Detect which cell encompasses the target text, then output its [x, y] center coordinate. 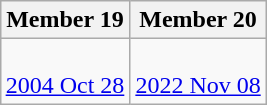
2022 Nov 08 [198, 72]
Member 20 [198, 20]
2004 Oct 28 [65, 72]
Member 19 [65, 20]
